Provide the [x, y] coordinate of the cell's center where the given text is located.  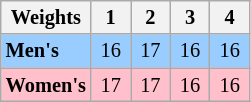
3 [190, 17]
Women's [46, 85]
1 [111, 17]
2 [150, 17]
4 [230, 17]
Weights [46, 17]
Men's [46, 51]
